Return (x, y) of the center of cell containing provided text 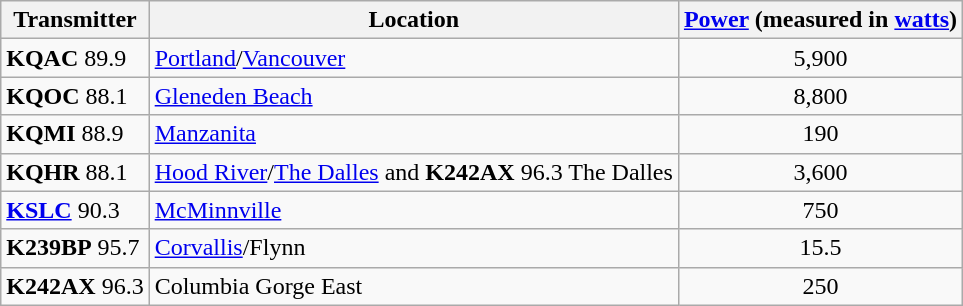
Hood River/The Dalles and K242AX 96.3 The Dalles (414, 172)
Location (414, 20)
McMinnville (414, 210)
15.5 (820, 248)
KSLC 90.3 (75, 210)
KQHR 88.1 (75, 172)
Corvallis/Flynn (414, 248)
KQOC 88.1 (75, 96)
K239BP 95.7 (75, 248)
250 (820, 286)
Portland/Vancouver (414, 58)
8,800 (820, 96)
Gleneden Beach (414, 96)
K242AX 96.3 (75, 286)
Columbia Gorge East (414, 286)
5,900 (820, 58)
KQMI 88.9 (75, 134)
3,600 (820, 172)
190 (820, 134)
Transmitter (75, 20)
KQAC 89.9 (75, 58)
750 (820, 210)
Power (measured in watts) (820, 20)
Manzanita (414, 134)
